Detect which cell encompasses the target text, then output its [X, Y] center coordinate. 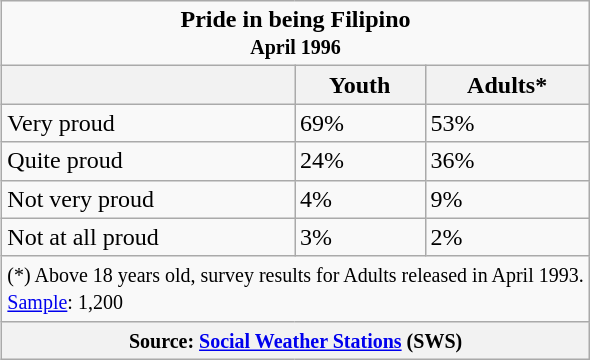
4% [360, 199]
24% [360, 161]
3% [360, 237]
53% [507, 123]
Very proud [148, 123]
69% [360, 123]
Not at all proud [148, 237]
(*) Above 18 years old, survey results for Adults released in April 1993. Sample: 1,200 [296, 288]
Source: Social Weather Stations (SWS) [296, 340]
Quite proud [148, 161]
Not very proud [148, 199]
Pride in being Filipino April 1996 [296, 34]
36% [507, 161]
Youth [360, 85]
2% [507, 237]
Adults* [507, 85]
9% [507, 199]
